Pinpoint the cell where the given text exists, returning its [x, y] midpoint coordinate. 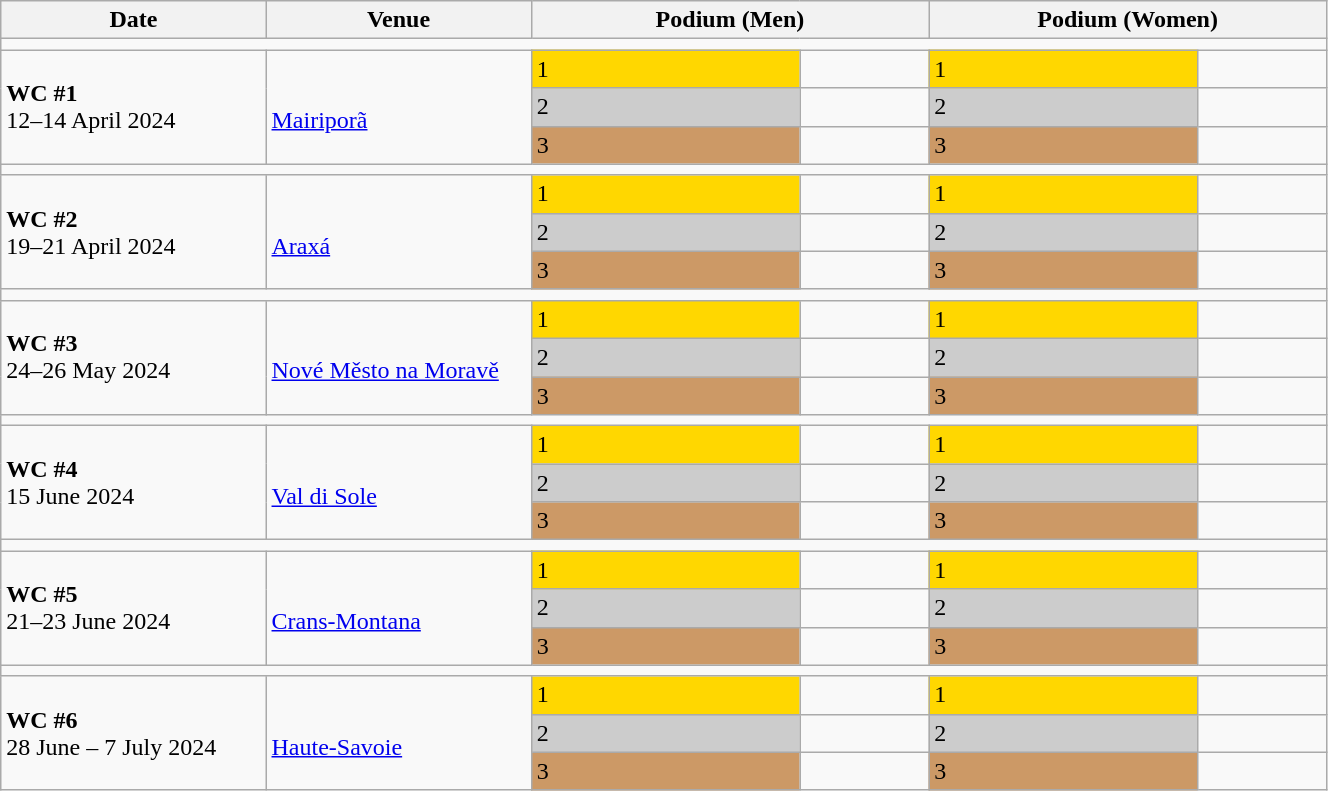
WC #1 12–14 April 2024 [134, 107]
Crans-Montana [398, 608]
Haute-Savoie [398, 733]
Araxá [398, 232]
WC #4 15 June 2024 [134, 483]
WC #2 19–21 April 2024 [134, 232]
Date [134, 20]
WC #3 24–26 May 2024 [134, 357]
Podium (Men) [730, 20]
Mairiporã [398, 107]
Nové Město na Moravě [398, 357]
Venue [398, 20]
Val di Sole [398, 483]
WC #5 21–23 June 2024 [134, 608]
WC #6 28 June – 7 July 2024 [134, 733]
Podium (Women) [1128, 20]
